Identify which cell holds the provided text, then report its (X, Y) central coordinate. 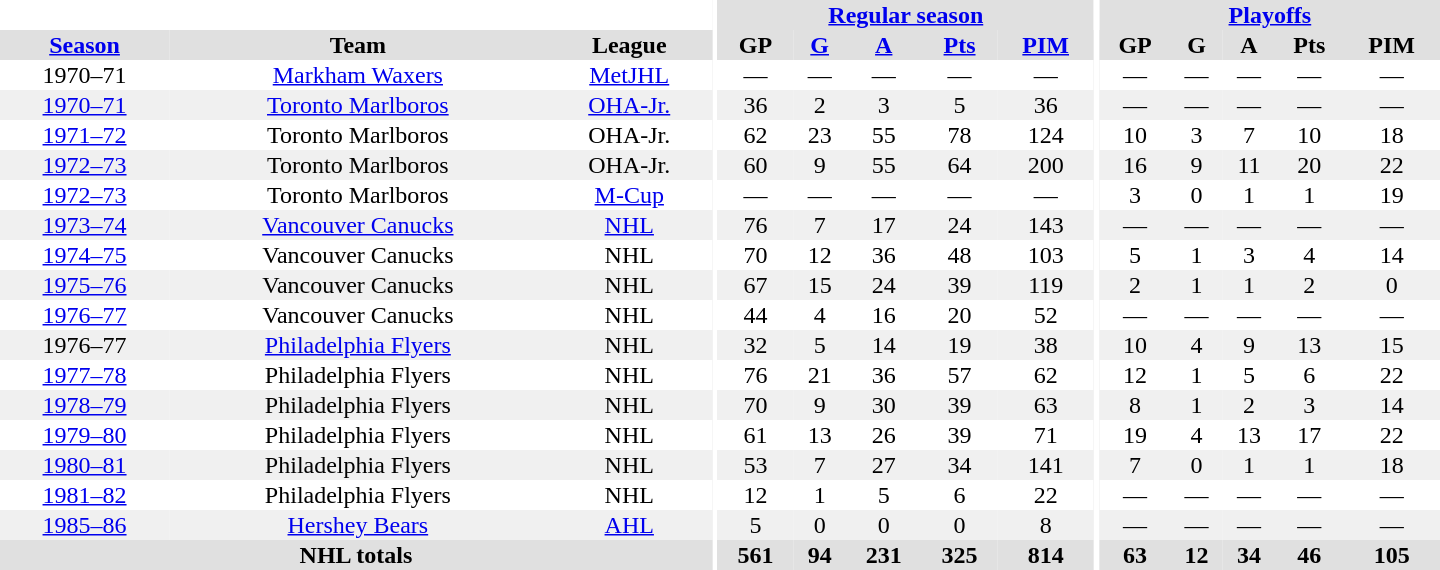
53 (756, 465)
119 (1046, 285)
1978–79 (84, 405)
60 (756, 165)
561 (756, 555)
AHL (630, 525)
1980–81 (84, 465)
23 (819, 135)
46 (1309, 555)
NHL totals (356, 555)
1985–86 (84, 525)
48 (960, 255)
1977–78 (84, 375)
231 (884, 555)
44 (756, 315)
1971–72 (84, 135)
11 (1249, 165)
Hershey Bears (358, 525)
1981–82 (84, 495)
105 (1392, 555)
200 (1046, 165)
57 (960, 375)
103 (1046, 255)
1974–75 (84, 255)
Team (358, 45)
27 (884, 465)
M-Cup (630, 195)
MetJHL (630, 75)
Regular season (906, 15)
325 (960, 555)
30 (884, 405)
64 (960, 165)
1979–80 (84, 435)
League (630, 45)
Markham Waxers (358, 75)
26 (884, 435)
78 (960, 135)
141 (1046, 465)
143 (1046, 225)
1975–76 (84, 285)
32 (756, 345)
Playoffs (1270, 15)
67 (756, 285)
94 (819, 555)
814 (1046, 555)
Season (84, 45)
52 (1046, 315)
61 (756, 435)
124 (1046, 135)
1973–74 (84, 225)
38 (1046, 345)
21 (819, 375)
71 (1046, 435)
